Capture the cell that displays the provided text and extract its [X, Y] central coordinate. 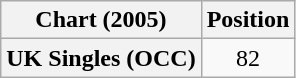
82 [248, 58]
Position [248, 20]
UK Singles (OCC) [101, 58]
Chart (2005) [101, 20]
